For the text-containing cell, return its midpoint in [X, Y] coordinate format. 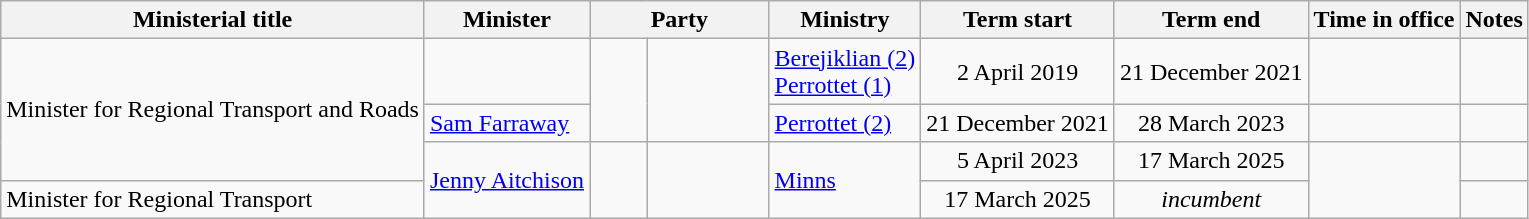
Time in office [1384, 20]
Term end [1211, 20]
Party [680, 20]
Notes [1494, 20]
Term start [1018, 20]
Jenny Aitchison [506, 180]
Minister [506, 20]
Minister for Regional Transport [213, 199]
Sam Farraway [506, 123]
Ministry [845, 20]
2 April 2019 [1018, 72]
Perrottet (2) [845, 123]
Ministerial title [213, 20]
incumbent [1211, 199]
Minns [845, 180]
28 March 2023 [1211, 123]
Minister for Regional Transport and Roads [213, 110]
Berejiklian (2)Perrottet (1) [845, 72]
5 April 2023 [1018, 161]
